Pinpoint the cell where the given text exists, returning its [X, Y] midpoint coordinate. 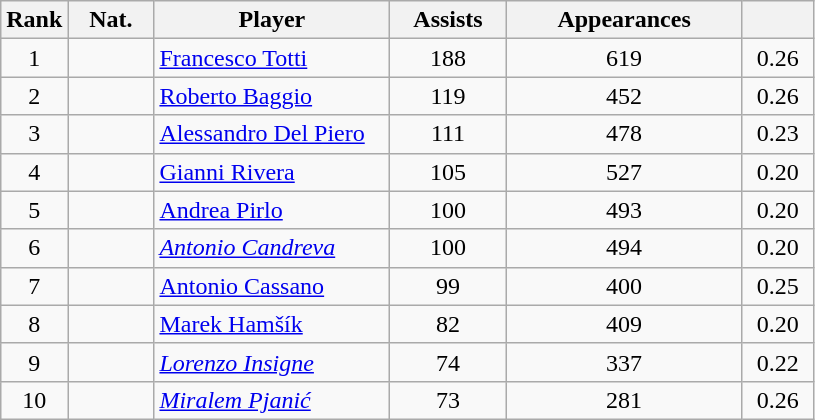
400 [624, 286]
527 [624, 172]
0.25 [778, 286]
493 [624, 210]
2 [34, 96]
Antonio Candreva [272, 248]
Rank [34, 20]
Francesco Totti [272, 58]
Antonio Cassano [272, 286]
Roberto Baggio [272, 96]
Alessandro Del Piero [272, 134]
1 [34, 58]
6 [34, 248]
0.22 [778, 362]
74 [448, 362]
111 [448, 134]
Andrea Pirlo [272, 210]
478 [624, 134]
188 [448, 58]
105 [448, 172]
Miralem Pjanić [272, 400]
99 [448, 286]
0.23 [778, 134]
Lorenzo Insigne [272, 362]
281 [624, 400]
4 [34, 172]
337 [624, 362]
8 [34, 324]
82 [448, 324]
Assists [448, 20]
452 [624, 96]
Nat. [111, 20]
494 [624, 248]
7 [34, 286]
73 [448, 400]
619 [624, 58]
3 [34, 134]
9 [34, 362]
5 [34, 210]
Appearances [624, 20]
10 [34, 400]
Gianni Rivera [272, 172]
119 [448, 96]
409 [624, 324]
Player [272, 20]
Marek Hamšík [272, 324]
